Output the (X, Y) coordinate of the center of the cell containing the given text.  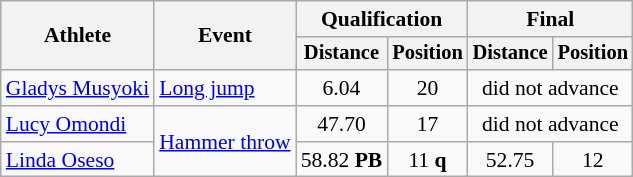
Final (550, 19)
Long jump (224, 88)
Hammer throw (224, 142)
6.04 (342, 88)
Athlete (78, 36)
Qualification (382, 19)
Gladys Musyoki (78, 88)
20 (427, 88)
Event (224, 36)
47.70 (342, 124)
17 (427, 124)
Lucy Omondi (78, 124)
